Scan for the cell matching the given text and deliver its (x, y) coordinate at center. 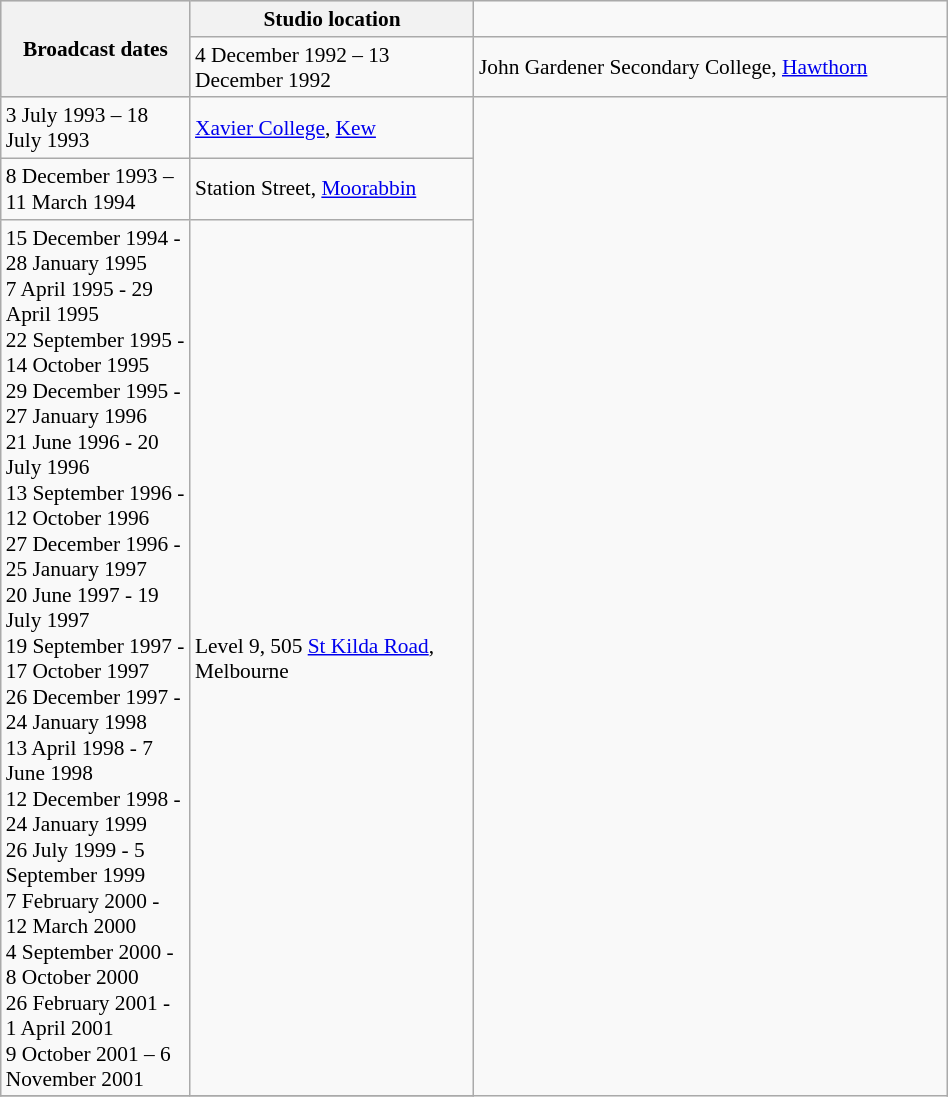
Xavier College, Kew (332, 128)
Level 9, 505 St Kilda Road, Melbourne (332, 658)
Studio location (332, 19)
Broadcast dates (96, 50)
John Gardener Secondary College, Hawthorn (710, 68)
Station Street, Moorabbin (332, 190)
4 December 1992 – 13 December 1992 (332, 68)
8 December 1993 – 11 March 1994 (96, 190)
3 July 1993 – 18 July 1993 (96, 128)
